Return the [x, y] coordinate for the center point of the cell that contains the specified text.  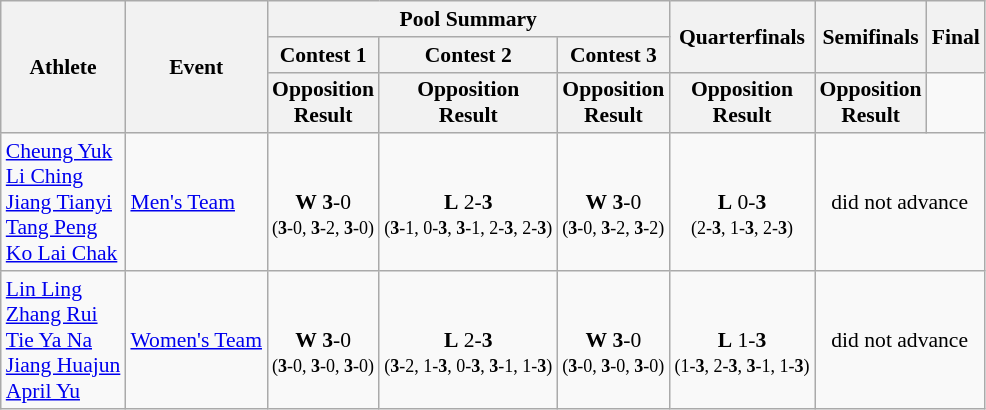
L 0-3(2-3, 1-3, 2-3) [742, 203]
Contest 1 [323, 55]
Cheung YukLi ChingJiang TianyiTang PengKo Lai Chak [64, 203]
Event [196, 67]
L 1-3(1-3, 2-3, 3-1, 1-3) [742, 340]
Quarterfinals [742, 36]
W 3-0(3-0, 3-2, 3-0) [323, 203]
L 2-3(3-1, 0-3, 3-1, 2-3, 2-3) [468, 203]
Men's Team [196, 203]
Lin LingZhang RuiTie Ya NaJiang HuajunApril Yu [64, 340]
Women's Team [196, 340]
Semifinals [871, 36]
Contest 3 [613, 55]
Final [956, 36]
Pool Summary [468, 19]
Contest 2 [468, 55]
L 2-3(3-2, 1-3, 0-3, 3-1, 1-3) [468, 340]
Athlete [64, 67]
W 3-0(3-0, 3-2, 3-2) [613, 203]
